Output the [x, y] coordinate of the center of the cell containing the given text.  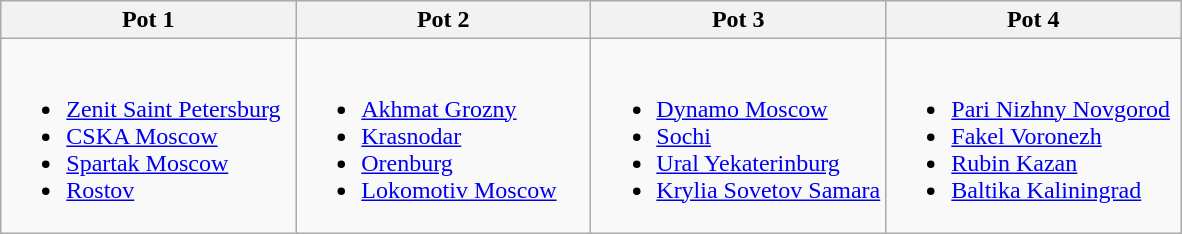
Zenit Saint PetersburgCSKA MoscowSpartak MoscowRostov [148, 136]
Pot 1 [148, 20]
Pari Nizhny NovgorodFakel VoronezhRubin KazanBaltika Kaliningrad [1034, 136]
Pot 3 [738, 20]
Dynamo MoscowSochiUral YekaterinburgKrylia Sovetov Samara [738, 136]
Akhmat GroznyKrasnodarOrenburgLokomotiv Moscow [444, 136]
Pot 2 [444, 20]
Pot 4 [1034, 20]
